Scan for the cell matching the given text and deliver its [x, y] coordinate at center. 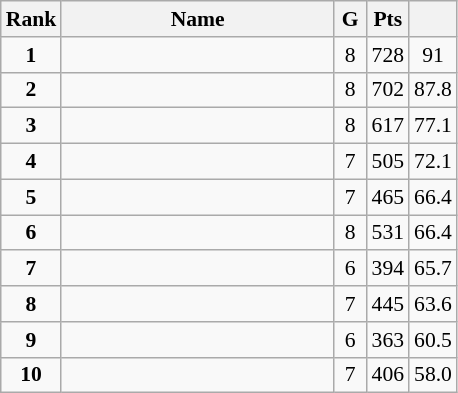
9 [32, 340]
3 [32, 126]
363 [388, 340]
77.1 [433, 126]
G [350, 19]
617 [388, 126]
5 [32, 197]
91 [433, 55]
58.0 [433, 375]
Rank [32, 19]
60.5 [433, 340]
87.8 [433, 90]
Pts [388, 19]
65.7 [433, 269]
Name [198, 19]
1 [32, 55]
445 [388, 304]
728 [388, 55]
702 [388, 90]
531 [388, 233]
4 [32, 162]
505 [388, 162]
72.1 [433, 162]
465 [388, 197]
406 [388, 375]
2 [32, 90]
10 [32, 375]
394 [388, 269]
63.6 [433, 304]
